From the cell containing the given text, extract its center point as [x, y] coordinate. 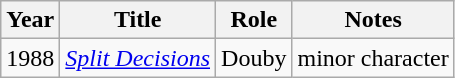
1988 [30, 58]
Year [30, 20]
Notes [373, 20]
Role [254, 20]
minor character [373, 58]
Split Decisions [138, 58]
Title [138, 20]
Douby [254, 58]
